Output the [X, Y] coordinate of the center of the cell containing the given text.  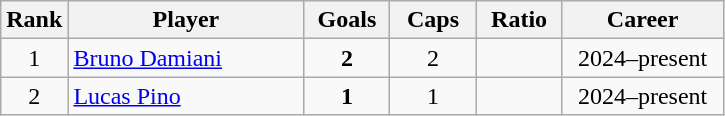
Bruno Damiani [186, 58]
Rank [34, 20]
Goals [347, 20]
Ratio [519, 20]
Player [186, 20]
Lucas Pino [186, 96]
Career [642, 20]
Caps [433, 20]
